Pinpoint the cell where the given text exists, returning its (X, Y) midpoint coordinate. 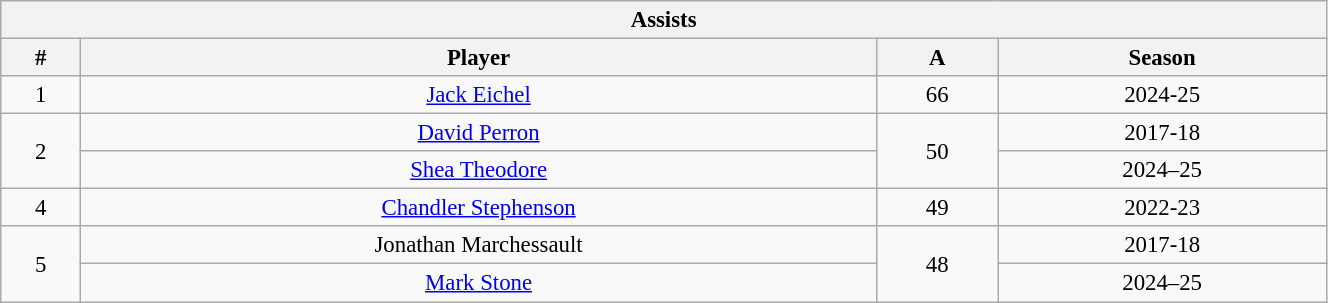
Assists (664, 20)
2 (41, 152)
48 (936, 264)
David Perron (479, 133)
49 (936, 208)
Jonathan Marchessault (479, 245)
Player (479, 58)
50 (936, 152)
Mark Stone (479, 283)
1 (41, 95)
66 (936, 95)
Chandler Stephenson (479, 208)
5 (41, 264)
Season (1162, 58)
2024-25 (1162, 95)
Shea Theodore (479, 170)
2022-23 (1162, 208)
A (936, 58)
# (41, 58)
4 (41, 208)
Jack Eichel (479, 95)
